Return the (X, Y) coordinate for the center point of the cell that contains the specified text.  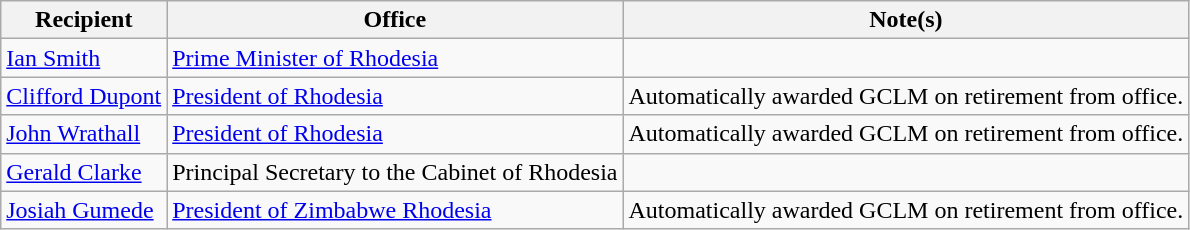
John Wrathall (84, 134)
President of Zimbabwe Rhodesia (395, 210)
Office (395, 20)
Gerald Clarke (84, 172)
Clifford Dupont (84, 96)
Ian Smith (84, 58)
Note(s) (906, 20)
Principal Secretary to the Cabinet of Rhodesia (395, 172)
Recipient (84, 20)
Prime Minister of Rhodesia (395, 58)
Josiah Gumede (84, 210)
